Return (X, Y) of the center of cell containing provided text 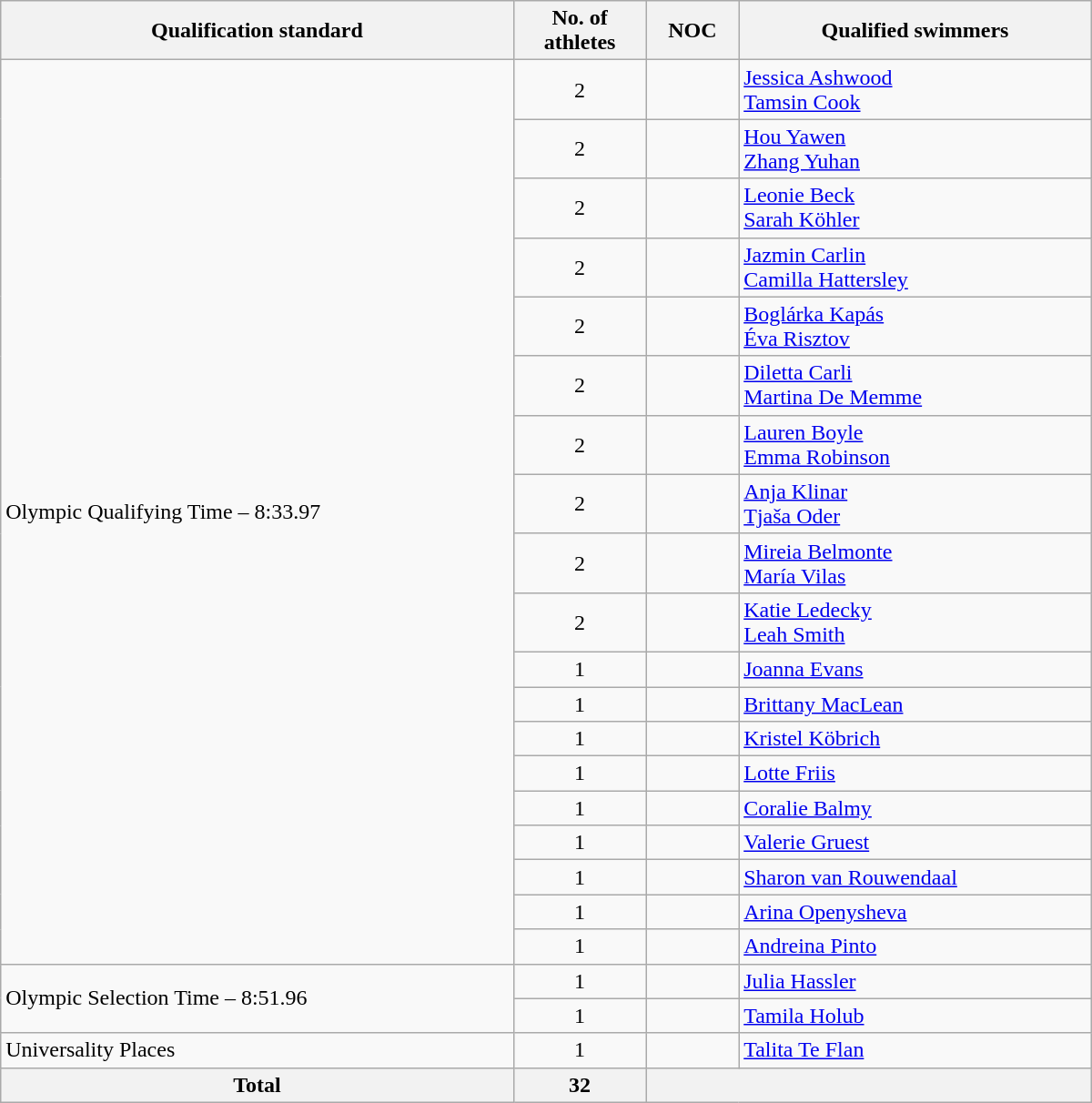
Joanna Evans (915, 669)
Universality Places (257, 1050)
Katie LedeckyLeah Smith (915, 622)
Brittany MacLean (915, 703)
Diletta CarliMartina De Memme (915, 386)
Qualified swimmers (915, 31)
Leonie BeckSarah Köhler (915, 207)
Sharon van Rouwendaal (915, 877)
Valerie Gruest (915, 843)
Talita Te Flan (915, 1050)
32 (580, 1085)
NOC (693, 31)
Tamila Holub (915, 1016)
Lotte Friis (915, 774)
Qualification standard (257, 31)
Lauren BoyleEmma Robinson (915, 444)
Mireia BelmonteMaría Vilas (915, 562)
Boglárka KapásÉva Risztov (915, 326)
Total (257, 1085)
Andreina Pinto (915, 946)
Hou YawenZhang Yuhan (915, 149)
Arina Openysheva (915, 912)
Kristel Köbrich (915, 739)
Julia Hassler (915, 981)
Coralie Balmy (915, 808)
Olympic Selection Time – 8:51.96 (257, 998)
Olympic Qualifying Time – 8:33.97 (257, 511)
Anja KlinarTjaša Oder (915, 504)
Jazmin CarlinCamilla Hattersley (915, 268)
No. of athletes (580, 31)
Jessica AshwoodTamsin Cook (915, 89)
